Extract the [X, Y] coordinate from the center of the cell holding the provided text.  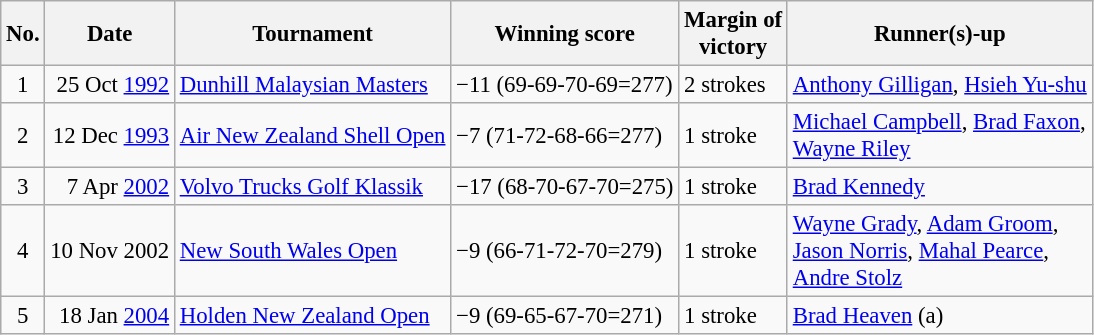
7 Apr 2002 [110, 187]
−11 (69-69-70-69=277) [565, 85]
Wayne Grady, Adam Groom, Jason Norris, Mahal Pearce, Andre Stolz [940, 251]
Holden New Zealand Open [312, 316]
Brad Kennedy [940, 187]
Runner(s)-up [940, 34]
Volvo Trucks Golf Klassik [312, 187]
−9 (69-65-67-70=271) [565, 316]
Anthony Gilligan, Hsieh Yu-shu [940, 85]
Michael Campbell, Brad Faxon, Wayne Riley [940, 136]
Dunhill Malaysian Masters [312, 85]
10 Nov 2002 [110, 251]
2 [23, 136]
4 [23, 251]
12 Dec 1993 [110, 136]
Brad Heaven (a) [940, 316]
Date [110, 34]
No. [23, 34]
−9 (66-71-72-70=279) [565, 251]
3 [23, 187]
2 strokes [734, 85]
−7 (71-72-68-66=277) [565, 136]
18 Jan 2004 [110, 316]
Winning score [565, 34]
Margin ofvictory [734, 34]
25 Oct 1992 [110, 85]
1 [23, 85]
5 [23, 316]
−17 (68-70-67-70=275) [565, 187]
New South Wales Open [312, 251]
Tournament [312, 34]
Air New Zealand Shell Open [312, 136]
